Scan for the cell matching the given text and deliver its [x, y] coordinate at center. 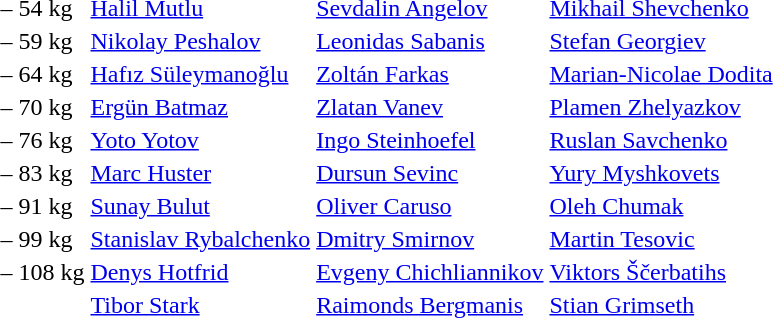
Nikolay Peshalov [200, 41]
Denys Hotfrid [200, 272]
Evgeny Chichliannikov [430, 272]
Dursun Sevinc [430, 173]
Zoltán Farkas [430, 74]
Hafız Süleymanoğlu [200, 74]
Yoto Yotov [200, 140]
Sunay Bulut [200, 206]
Ergün Batmaz [200, 107]
Oliver Caruso [430, 206]
Zlatan Vanev [430, 107]
Stanislav Rybalchenko [200, 239]
Leonidas Sabanis [430, 41]
Marc Huster [200, 173]
Dmitry Smirnov [430, 239]
Ingo Steinhoefel [430, 140]
